Provide the (X, Y) coordinate of the cell's center where the given text is located.  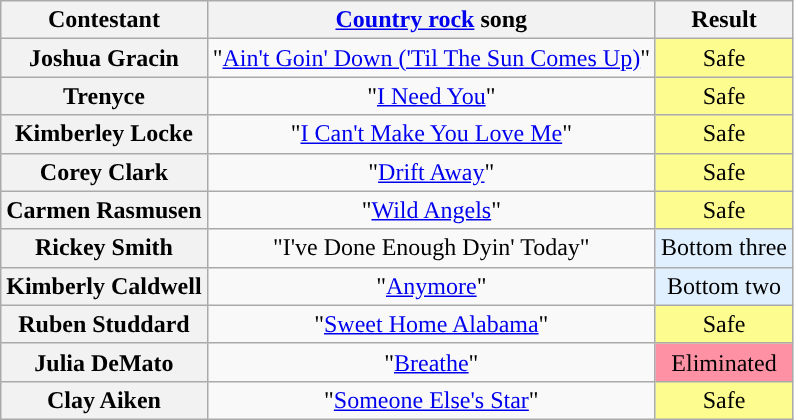
Carmen Rasmusen (104, 210)
Country rock song (431, 20)
Julia DeMato (104, 362)
"Drift Away" (431, 172)
"Anymore" (431, 286)
Ruben Studdard (104, 324)
"I Can't Make You Love Me" (431, 134)
Joshua Gracin (104, 58)
"Ain't Goin' Down ('Til The Sun Comes Up)" (431, 58)
Corey Clark (104, 172)
"I've Done Enough Dyin' Today" (431, 248)
"Someone Else's Star" (431, 400)
Contestant (104, 20)
"Wild Angels" (431, 210)
Bottom three (724, 248)
Result (724, 20)
"Breathe" (431, 362)
Bottom two (724, 286)
Kimberley Locke (104, 134)
Clay Aiken (104, 400)
"I Need You" (431, 96)
Kimberly Caldwell (104, 286)
Trenyce (104, 96)
Rickey Smith (104, 248)
Eliminated (724, 362)
"Sweet Home Alabama" (431, 324)
